Output the (X, Y) coordinate of the center of the cell containing the given text.  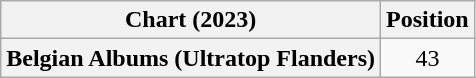
Chart (2023) (191, 20)
43 (428, 58)
Belgian Albums (Ultratop Flanders) (191, 58)
Position (428, 20)
